Find where the given text appears and provide that cell's center as (x, y) coordinate. 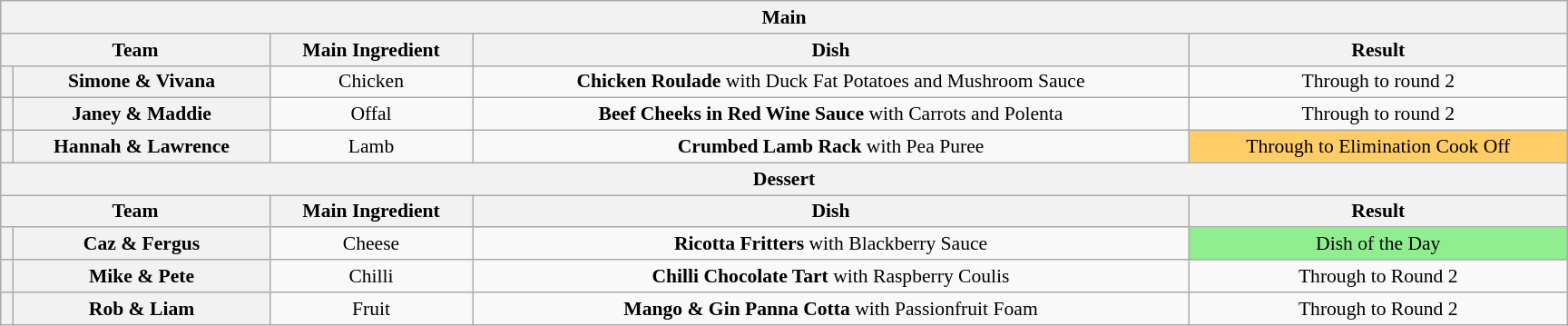
Chilli Chocolate Tart with Raspberry Coulis (831, 276)
Simone & Vivana (142, 82)
Chilli (371, 276)
Chicken (371, 82)
Fruit (371, 309)
Lamb (371, 147)
Dessert (784, 179)
Ricotta Fritters with Blackberry Sauce (831, 244)
Beef Cheeks in Red Wine Sauce with Carrots and Polenta (831, 114)
Hannah & Lawrence (142, 147)
Mike & Pete (142, 276)
Crumbed Lamb Rack with Pea Puree (831, 147)
Dish of the Day (1377, 244)
Caz & Fergus (142, 244)
Cheese (371, 244)
Offal (371, 114)
Chicken Roulade with Duck Fat Potatoes and Mushroom Sauce (831, 82)
Main (784, 17)
Through to Elimination Cook Off (1377, 147)
Janey & Maddie (142, 114)
Rob & Liam (142, 309)
Mango & Gin Panna Cotta with Passionfruit Foam (831, 309)
